Identify which cell holds the provided text, then report its [x, y] central coordinate. 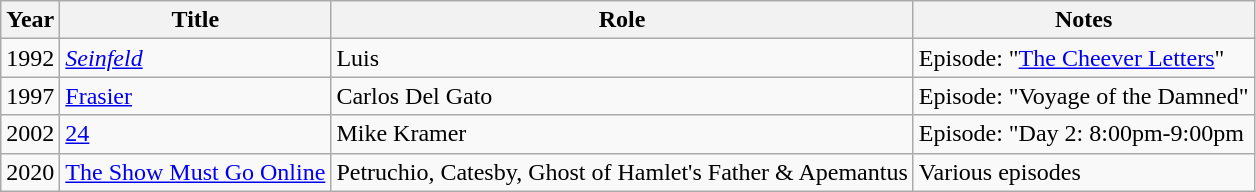
Carlos Del Gato [622, 96]
Episode: "Voyage of the Damned" [1084, 96]
1997 [30, 96]
Various episodes [1084, 172]
Year [30, 20]
Title [196, 20]
2002 [30, 134]
Petruchio, Catesby, Ghost of Hamlet's Father & Apemantus [622, 172]
Episode: "The Cheever Letters" [1084, 58]
Luis [622, 58]
1992 [30, 58]
2020 [30, 172]
Episode: "Day 2: 8:00pm-9:00pm [1084, 134]
Frasier [196, 96]
Seinfeld [196, 58]
Notes [1084, 20]
Role [622, 20]
Mike Kramer [622, 134]
24 [196, 134]
The Show Must Go Online [196, 172]
